Capture the cell that displays the provided text and extract its [X, Y] central coordinate. 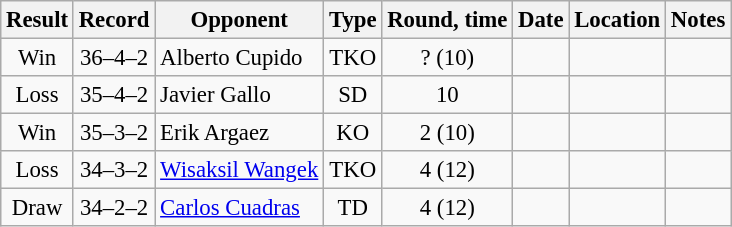
35–3–2 [114, 133]
Round, time [448, 20]
34–3–2 [114, 170]
Date [541, 20]
34–2–2 [114, 208]
SD [353, 95]
Location [618, 20]
Carlos Cuadras [240, 208]
? (10) [448, 58]
Draw [38, 208]
Opponent [240, 20]
10 [448, 95]
Notes [698, 20]
Result [38, 20]
35–4–2 [114, 95]
KO [353, 133]
Wisaksil Wangek [240, 170]
Javier Gallo [240, 95]
Erik Argaez [240, 133]
Record [114, 20]
36–4–2 [114, 58]
TD [353, 208]
Alberto Cupido [240, 58]
Type [353, 20]
2 (10) [448, 133]
